Determine the [x, y] coordinate at the center of the cell enclosing the given text.  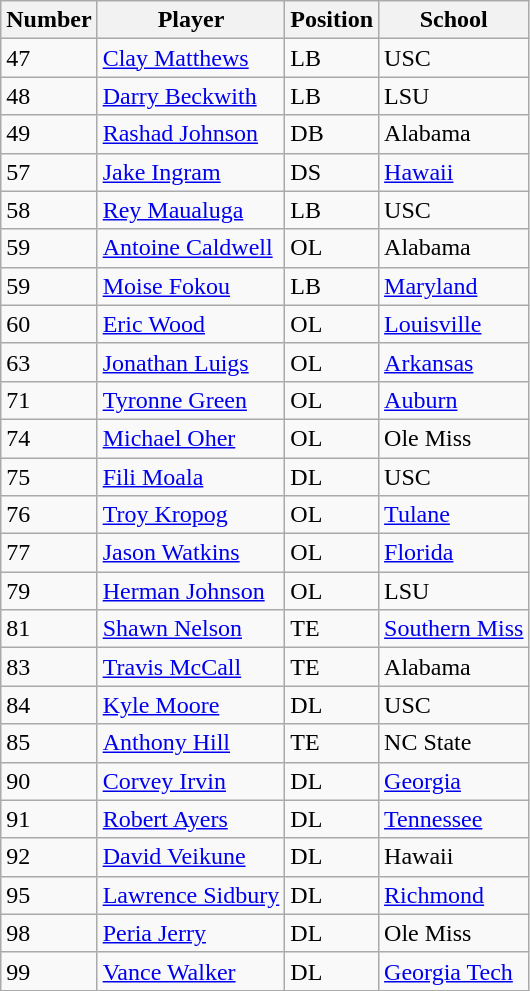
Troy Kropog [191, 515]
Eric Wood [191, 324]
Southern Miss [454, 629]
DS [332, 172]
79 [49, 591]
Michael Oher [191, 438]
Anthony Hill [191, 743]
Arkansas [454, 362]
Jonathan Luigs [191, 362]
99 [49, 971]
Position [332, 20]
Jason Watkins [191, 553]
Herman Johnson [191, 591]
Auburn [454, 400]
NC State [454, 743]
Tulane [454, 515]
Florida [454, 553]
47 [49, 58]
90 [49, 781]
60 [49, 324]
85 [49, 743]
Robert Ayers [191, 819]
Fili Moala [191, 477]
63 [49, 362]
Travis McCall [191, 667]
Georgia Tech [454, 971]
Kyle Moore [191, 705]
David Veikune [191, 857]
Tennessee [454, 819]
58 [49, 210]
Jake Ingram [191, 172]
75 [49, 477]
98 [49, 933]
Rashad Johnson [191, 134]
Richmond [454, 895]
Rey Maualuga [191, 210]
48 [49, 96]
83 [49, 667]
77 [49, 553]
Moise Fokou [191, 286]
49 [49, 134]
76 [49, 515]
Corvey Irvin [191, 781]
Player [191, 20]
95 [49, 895]
Antoine Caldwell [191, 248]
81 [49, 629]
Tyronne Green [191, 400]
DB [332, 134]
School [454, 20]
57 [49, 172]
Clay Matthews [191, 58]
Peria Jerry [191, 933]
84 [49, 705]
92 [49, 857]
Vance Walker [191, 971]
91 [49, 819]
Lawrence Sidbury [191, 895]
Shawn Nelson [191, 629]
Darry Beckwith [191, 96]
74 [49, 438]
Number [49, 20]
Maryland [454, 286]
71 [49, 400]
Georgia [454, 781]
Louisville [454, 324]
